Search for the cell housing the specified text and yield its [x, y] center coordinate. 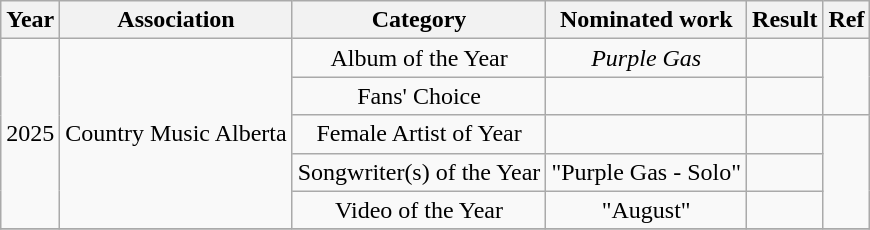
2025 [30, 134]
Ref [846, 20]
Album of the Year [419, 58]
Songwriter(s) of the Year [419, 172]
Association [176, 20]
Country Music Alberta [176, 134]
Video of the Year [419, 210]
Purple Gas [646, 58]
Nominated work [646, 20]
"August" [646, 210]
Result [785, 20]
Fans' Choice [419, 96]
"Purple Gas - Solo" [646, 172]
Year [30, 20]
Female Artist of Year [419, 134]
Category [419, 20]
